Identify which cell holds the provided text, then report its [x, y] central coordinate. 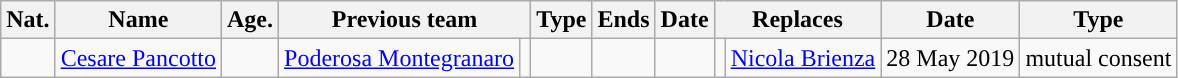
Nat. [28, 20]
Previous team [405, 20]
28 May 2019 [950, 58]
mutual consent [1098, 58]
Replaces [798, 20]
Cesare Pancotto [138, 58]
Poderosa Montegranaro [400, 58]
Nicola Brienza [803, 58]
Age. [250, 20]
Name [138, 20]
Ends [624, 20]
